Pinpoint the cell where the given text exists, returning its [X, Y] midpoint coordinate. 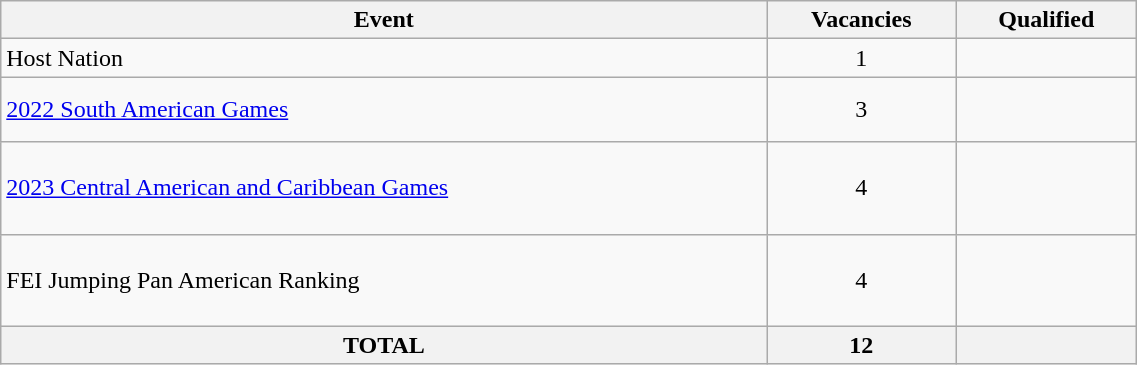
Event [384, 20]
2023 Central American and Caribbean Games [384, 188]
Vacancies [862, 20]
12 [862, 345]
FEI Jumping Pan American Ranking [384, 280]
TOTAL [384, 345]
1 [862, 58]
2022 South American Games [384, 110]
Qualified [1046, 20]
Host Nation [384, 58]
3 [862, 110]
